Return the [x, y] coordinate for the center point of the cell that contains the specified text.  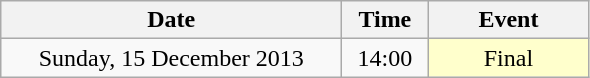
14:00 [385, 58]
Time [385, 20]
Event [508, 20]
Sunday, 15 December 2013 [172, 58]
Final [508, 58]
Date [172, 20]
